Identify which cell holds the provided text, then report its (x, y) central coordinate. 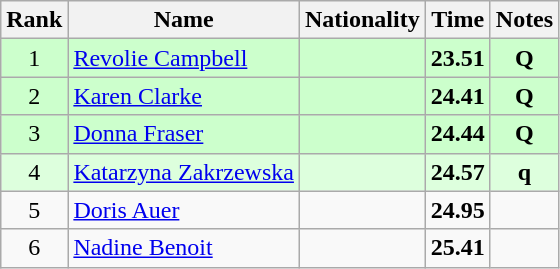
Time (458, 20)
4 (34, 172)
Doris Auer (184, 210)
5 (34, 210)
2 (34, 96)
Notes (524, 20)
24.57 (458, 172)
25.41 (458, 248)
Nadine Benoit (184, 248)
1 (34, 58)
Donna Fraser (184, 134)
3 (34, 134)
24.41 (458, 96)
24.44 (458, 134)
24.95 (458, 210)
23.51 (458, 58)
Rank (34, 20)
q (524, 172)
Name (184, 20)
Nationality (362, 20)
Revolie Campbell (184, 58)
6 (34, 248)
Karen Clarke (184, 96)
Katarzyna Zakrzewska (184, 172)
